Output the [X, Y] coordinate of the center of the cell containing the given text.  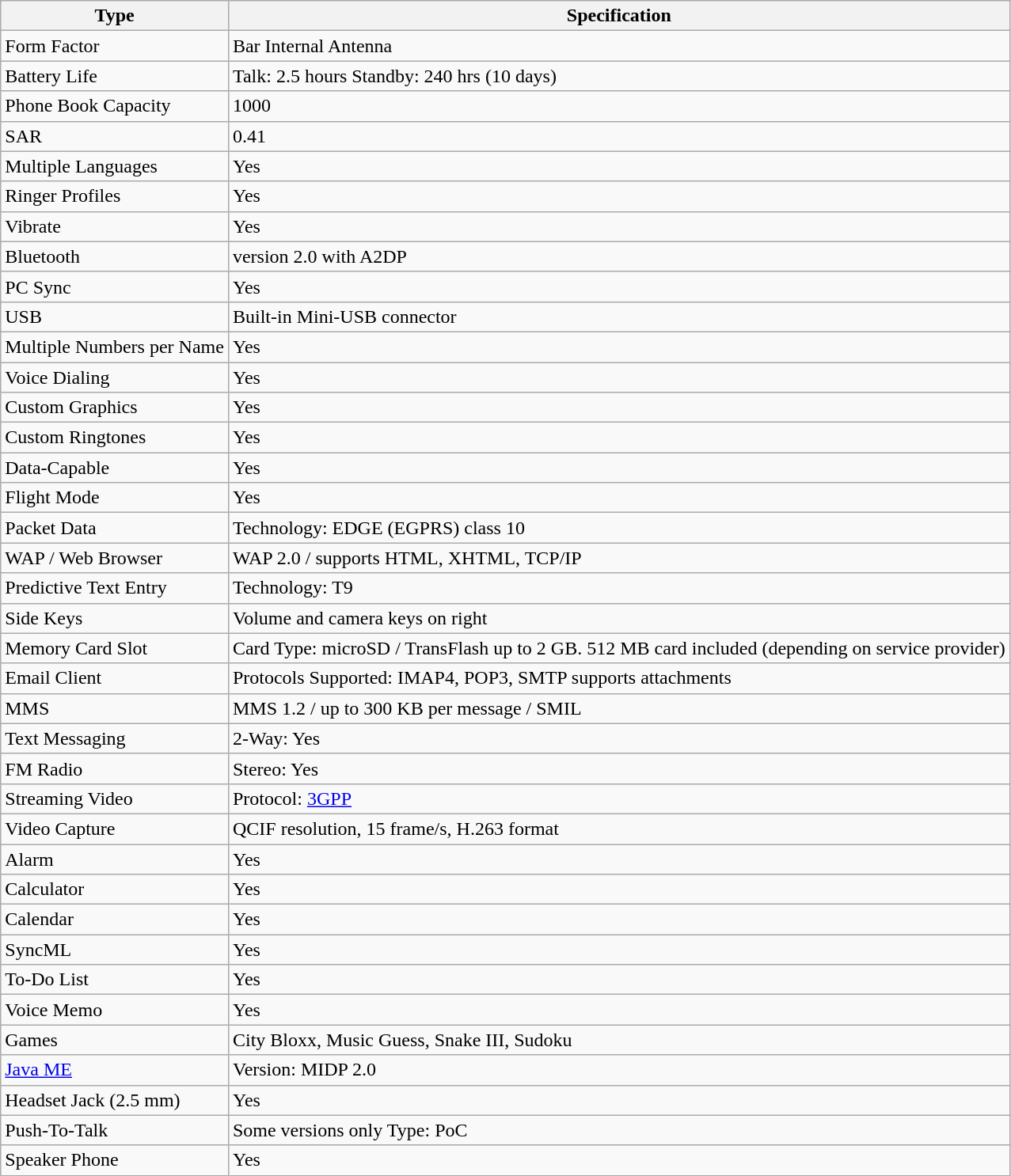
Text Messaging [115, 738]
Video Capture [115, 829]
MMS 1.2 / up to 300 KB per message / SMIL [619, 708]
SyncML [115, 950]
PC Sync [115, 286]
Speaker Phone [115, 1160]
Custom Graphics [115, 408]
Multiple Languages [115, 166]
Specification [619, 16]
Phone Book Capacity [115, 106]
Push-To-Talk [115, 1130]
Protocols Supported: IMAP4, POP3, SMTP supports attachments [619, 678]
City Bloxx, Music Guess, Snake III, Sudoku [619, 1040]
Technology: EDGE (EGPRS) class 10 [619, 528]
Card Type: microSD / TransFlash up to 2 GB. 512 MB card included (depending on service provider) [619, 648]
version 2.0 with A2DP [619, 256]
QCIF resolution, 15 frame/s, H.263 format [619, 829]
Data-Capable [115, 468]
Packet Data [115, 528]
Battery Life [115, 76]
Bluetooth [115, 256]
Voice Memo [115, 1010]
Calculator [115, 890]
Games [115, 1040]
Stereo: Yes [619, 768]
To-Do List [115, 980]
Predictive Text Entry [115, 588]
Calendar [115, 920]
Some versions only Type: PoC [619, 1130]
Streaming Video [115, 799]
Vibrate [115, 226]
Custom Ringtones [115, 438]
2-Way: Yes [619, 738]
Technology: T9 [619, 588]
USB [115, 317]
Type [115, 16]
Protocol: 3GPP [619, 799]
Ringer Profiles [115, 196]
FM Radio [115, 768]
Multiple Numbers per Name [115, 347]
Headset Jack (2.5 mm) [115, 1100]
Alarm [115, 859]
1000 [619, 106]
0.41 [619, 136]
Volume and camera keys on right [619, 618]
Email Client [115, 678]
SAR [115, 136]
Built-in Mini-USB connector [619, 317]
Form Factor [115, 46]
Talk: 2.5 hours Standby: 240 hrs (10 days) [619, 76]
WAP 2.0 / supports HTML, XHTML, TCP/IP [619, 558]
Java ME [115, 1070]
Voice Dialing [115, 377]
WAP / Web Browser [115, 558]
Version: MIDP 2.0 [619, 1070]
Side Keys [115, 618]
Flight Mode [115, 498]
Memory Card Slot [115, 648]
Bar Internal Antenna [619, 46]
MMS [115, 708]
